Scan for the cell matching the given text and deliver its (X, Y) coordinate at center. 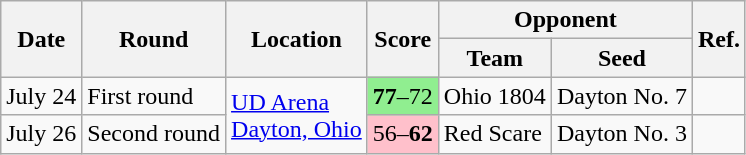
Dayton No. 3 (622, 134)
Ref. (718, 39)
56–62 (402, 134)
UD ArenaDayton, Ohio (297, 115)
July 24 (42, 96)
Red Scare (494, 134)
Dayton No. 7 (622, 96)
Score (402, 39)
First round (154, 96)
77–72 (402, 96)
Second round (154, 134)
Team (494, 58)
Opponent (565, 20)
Location (297, 39)
Round (154, 39)
Seed (622, 58)
Ohio 1804 (494, 96)
Date (42, 39)
July 26 (42, 134)
